Find where the given text appears and provide that cell's center as [x, y] coordinate. 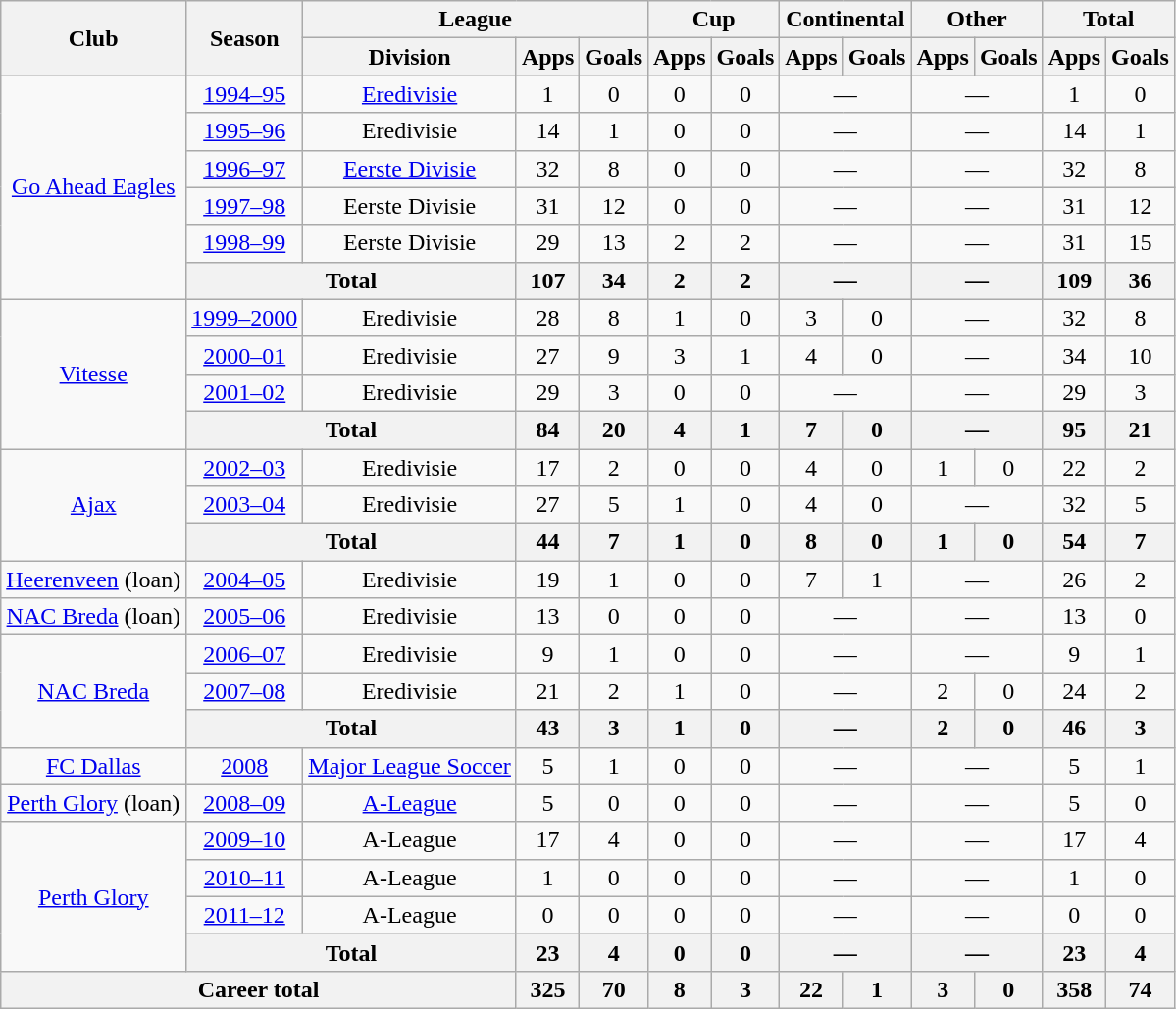
1997–98 [245, 206]
28 [547, 318]
NAC Breda [94, 691]
League [476, 20]
2003–04 [245, 505]
Season [245, 38]
2002–03 [245, 468]
107 [547, 280]
Perth Glory (loan) [94, 803]
Division [410, 57]
15 [1141, 243]
Ajax [94, 505]
2004–05 [245, 580]
Other [977, 20]
358 [1074, 989]
54 [1074, 542]
Club [94, 38]
1995–96 [245, 131]
2008–09 [245, 803]
Continental [845, 20]
2010–11 [245, 878]
Major League Soccer [410, 766]
Cup [714, 20]
20 [614, 429]
Vitesse [94, 374]
2008 [245, 766]
2011–12 [245, 915]
Perth Glory [94, 896]
Go Ahead Eagles [94, 187]
1998–99 [245, 243]
2000–01 [245, 355]
2009–10 [245, 840]
19 [547, 580]
109 [1074, 280]
10 [1141, 355]
1994–95 [245, 94]
70 [614, 989]
95 [1074, 429]
46 [1074, 729]
26 [1074, 580]
74 [1141, 989]
2007–08 [245, 691]
2001–02 [245, 392]
Career total [259, 989]
36 [1141, 280]
Heerenveen (loan) [94, 580]
2005–06 [245, 617]
24 [1074, 691]
1999–2000 [245, 318]
84 [547, 429]
1996–97 [245, 169]
2006–07 [245, 654]
43 [547, 729]
325 [547, 989]
NAC Breda (loan) [94, 617]
44 [547, 542]
FC Dallas [94, 766]
